Detect which cell encompasses the target text, then output its (X, Y) center coordinate. 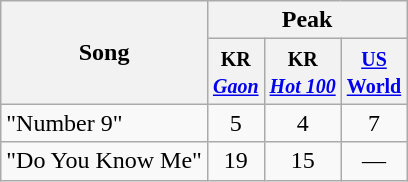
US World (374, 72)
KRHot 100 (302, 72)
"Number 9" (104, 123)
"Do You Know Me" (104, 161)
15 (302, 161)
19 (236, 161)
7 (374, 123)
— (374, 161)
4 (302, 123)
KRGaon (236, 72)
Peak (306, 20)
Song (104, 52)
5 (236, 123)
